Scan for the cell matching the given text and deliver its (X, Y) coordinate at center. 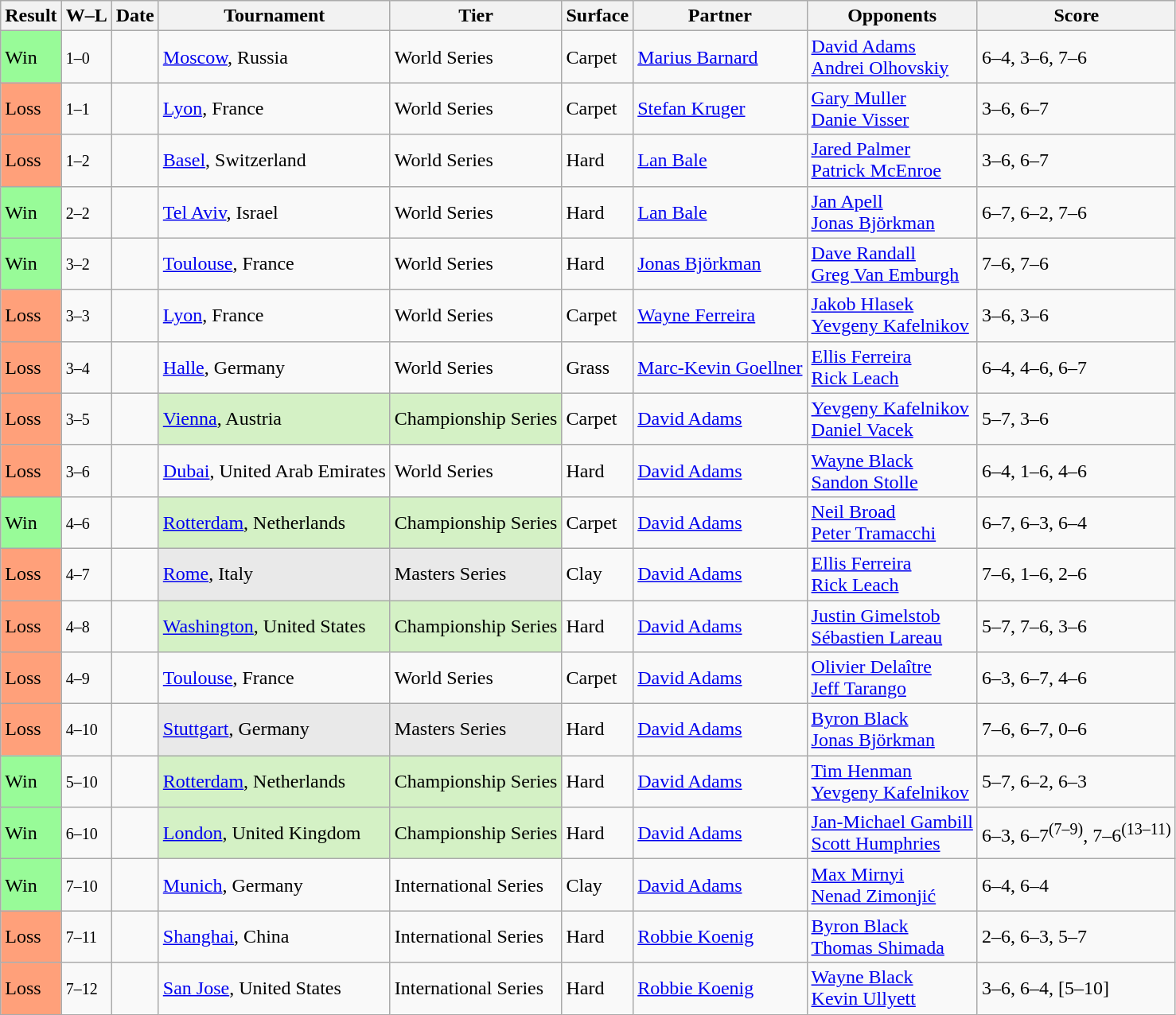
5–7, 7–6, 3–6 (1076, 625)
6–7, 6–2, 7–6 (1076, 212)
6–4, 4–6, 6–7 (1076, 367)
5–7, 6–2, 6–3 (1076, 781)
Wayne Black Kevin Ullyett (892, 988)
3–4 (86, 367)
Wayne Black Sandon Stolle (892, 471)
Tim Henman Yevgeny Kafelnikov (892, 781)
5–7, 3–6 (1076, 418)
David Adams Andrei Olhovskiy (892, 57)
San Jose, United States (274, 988)
Vienna, Austria (274, 418)
Marc-Kevin Goellner (720, 367)
Date (135, 16)
Halle, Germany (274, 367)
Stefan Kruger (720, 108)
7–12 (86, 988)
7–10 (86, 885)
Grass (598, 367)
6–3, 6–7(7–9), 7–6(13–11) (1076, 834)
Marius Barnard (720, 57)
Stuttgart, Germany (274, 730)
2–2 (86, 212)
Opponents (892, 16)
3–6 (86, 471)
4–6 (86, 522)
4–9 (86, 678)
W–L (86, 16)
Shanghai, China (274, 937)
7–6, 7–6 (1076, 264)
Result (31, 16)
Tournament (274, 16)
6–4, 6–4 (1076, 885)
1–0 (86, 57)
7–11 (86, 937)
7–6, 6–7, 0–6 (1076, 730)
3–5 (86, 418)
Moscow, Russia (274, 57)
Gary Muller Danie Visser (892, 108)
3–6, 3–6 (1076, 315)
3–6, 6–4, [5–10] (1076, 988)
Jakob Hlasek Yevgeny Kafelnikov (892, 315)
6–7, 6–3, 6–4 (1076, 522)
2–6, 6–3, 5–7 (1076, 937)
Surface (598, 16)
Dubai, United Arab Emirates (274, 471)
London, United Kingdom (274, 834)
6–3, 6–7, 4–6 (1076, 678)
Jan-Michael Gambill Scott Humphries (892, 834)
Wayne Ferreira (720, 315)
Neil Broad Peter Tramacchi (892, 522)
6–4, 3–6, 7–6 (1076, 57)
Byron Black Thomas Shimada (892, 937)
Max Mirnyi Nenad Zimonjić (892, 885)
Rome, Italy (274, 574)
Score (1076, 16)
Justin Gimelstob Sébastien Lareau (892, 625)
Tel Aviv, Israel (274, 212)
4–8 (86, 625)
3–3 (86, 315)
Partner (720, 16)
Byron Black Jonas Björkman (892, 730)
7–6, 1–6, 2–6 (1076, 574)
Jonas Björkman (720, 264)
Washington, United States (274, 625)
Tier (476, 16)
Munich, Germany (274, 885)
Olivier Delaître Jeff Tarango (892, 678)
3–2 (86, 264)
5–10 (86, 781)
Jan Apell Jonas Björkman (892, 212)
Basel, Switzerland (274, 161)
6–4, 1–6, 4–6 (1076, 471)
6–10 (86, 834)
Dave Randall Greg Van Emburgh (892, 264)
4–7 (86, 574)
1–2 (86, 161)
Jared Palmer Patrick McEnroe (892, 161)
Yevgeny Kafelnikov Daniel Vacek (892, 418)
4–10 (86, 730)
1–1 (86, 108)
